Provide the [X, Y] coordinate of the cell's center where the given text is located.  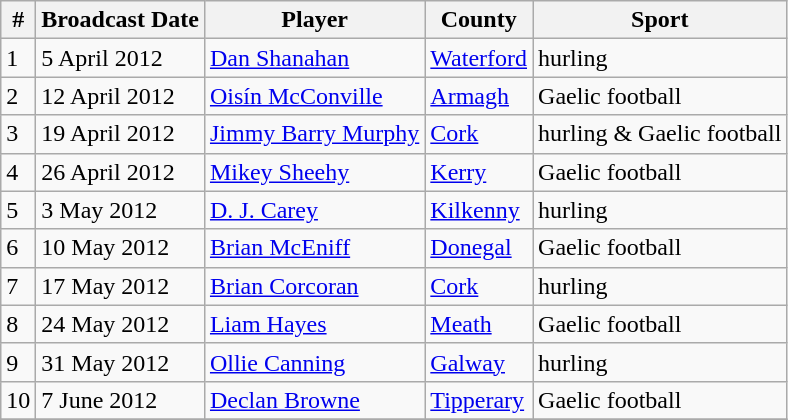
Brian Corcoran [314, 286]
Sport [660, 20]
Player [314, 20]
Armagh [479, 96]
4 [18, 172]
County [479, 20]
31 May 2012 [120, 362]
Dan Shanahan [314, 58]
1 [18, 58]
# [18, 20]
Meath [479, 324]
2 [18, 96]
Kerry [479, 172]
24 May 2012 [120, 324]
Declan Browne [314, 400]
Brian McEniff [314, 248]
5 [18, 210]
12 April 2012 [120, 96]
3 May 2012 [120, 210]
17 May 2012 [120, 286]
19 April 2012 [120, 134]
10 May 2012 [120, 248]
Jimmy Barry Murphy [314, 134]
Mikey Sheehy [314, 172]
D. J. Carey [314, 210]
8 [18, 324]
Oisín McConville [314, 96]
6 [18, 248]
Kilkenny [479, 210]
Galway [479, 362]
Broadcast Date [120, 20]
5 April 2012 [120, 58]
10 [18, 400]
9 [18, 362]
Donegal [479, 248]
26 April 2012 [120, 172]
7 [18, 286]
Ollie Canning [314, 362]
Tipperary [479, 400]
Liam Hayes [314, 324]
7 June 2012 [120, 400]
Waterford [479, 58]
hurling & Gaelic football [660, 134]
3 [18, 134]
